Detect which cell encompasses the target text, then output its (X, Y) center coordinate. 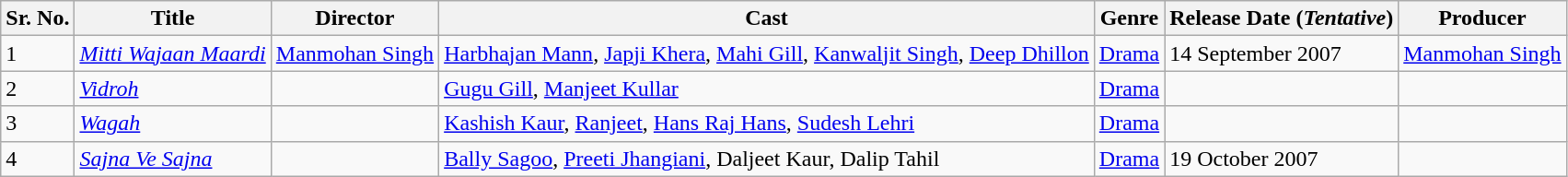
19 October 2007 (1282, 159)
Release Date (Tentative) (1282, 18)
Wagah (173, 124)
Gugu Gill, Manjeet Kullar (767, 88)
2 (38, 88)
14 September 2007 (1282, 53)
Harbhajan Mann, Japji Khera, Mahi Gill, Kanwaljit Singh, Deep Dhillon (767, 53)
Kashish Kaur, Ranjeet, Hans Raj Hans, Sudesh Lehri (767, 124)
Director (354, 18)
Genre (1129, 18)
Producer (1482, 18)
Vidroh (173, 88)
3 (38, 124)
1 (38, 53)
Sajna Ve Sajna (173, 159)
4 (38, 159)
Sr. No. (38, 18)
Mitti Wajaan Maardi (173, 53)
Bally Sagoo, Preeti Jhangiani, Daljeet Kaur, Dalip Tahil (767, 159)
Title (173, 18)
Cast (767, 18)
